Return the [X, Y] coordinate for the center point of the cell that contains the specified text.  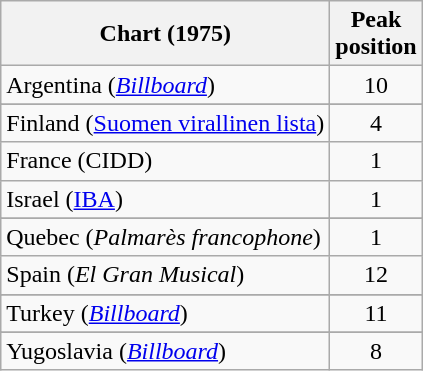
8 [376, 351]
10 [376, 85]
Peakposition [376, 34]
11 [376, 313]
Israel (IBA) [166, 199]
4 [376, 123]
Yugoslavia (Billboard) [166, 351]
Finland (Suomen virallinen lista) [166, 123]
Quebec (Palmarès francophone) [166, 237]
Spain (El Gran Musical) [166, 275]
France (CIDD) [166, 161]
Chart (1975) [166, 34]
Argentina (Billboard) [166, 85]
12 [376, 275]
Turkey (Billboard) [166, 313]
